Return [x, y] of the center of cell containing provided text 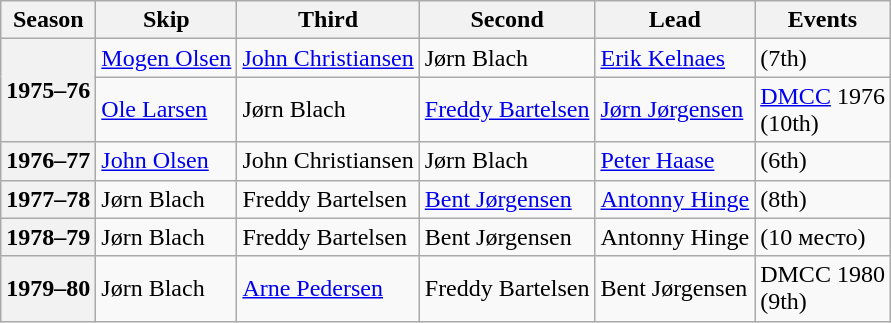
(10 место) [823, 237]
DMCC 1976 (10th) [823, 110]
1976–77 [48, 161]
Jørn Jørgensen [675, 110]
Third [328, 20]
Peter Haase [675, 161]
1977–78 [48, 199]
Arne Pedersen [328, 288]
Erik Kelnaes [675, 58]
Mogen Olsen [166, 58]
Ole Larsen [166, 110]
1978–79 [48, 237]
Events [823, 20]
(8th) [823, 199]
John Olsen [166, 161]
Lead [675, 20]
DMCC 1980 (9th) [823, 288]
(6th) [823, 161]
Second [507, 20]
1975–76 [48, 90]
Season [48, 20]
1979–80 [48, 288]
Skip [166, 20]
(7th) [823, 58]
